Determine the (X, Y) coordinate at the center of the cell enclosing the given text.  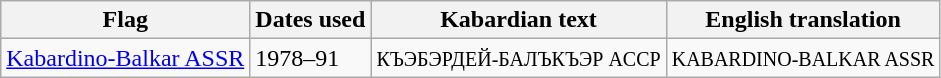
Kabardino-Balkar ASSR (126, 58)
1978–91 (310, 58)
KABARDINO-BALKAR ASSR (803, 58)
English translation (803, 20)
Kabardian text (518, 20)
КЪЭБЭРДЕЙ-БАЛЪКЪЭР ACCP (518, 58)
Dates used (310, 20)
Flag (126, 20)
